Search for the cell housing the specified text and yield its (X, Y) center coordinate. 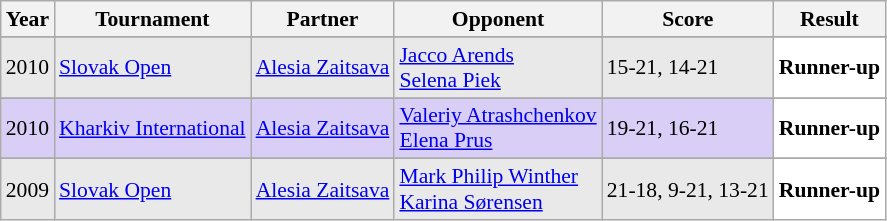
Year (28, 19)
Mark Philip Winther Karina Sørensen (498, 190)
Score (688, 19)
Result (830, 19)
Kharkiv International (152, 128)
Partner (323, 19)
19-21, 16-21 (688, 128)
15-21, 14-21 (688, 68)
Jacco Arends Selena Piek (498, 68)
21-18, 9-21, 13-21 (688, 190)
Tournament (152, 19)
Valeriy Atrashchenkov Elena Prus (498, 128)
Opponent (498, 19)
2009 (28, 190)
